Return (x, y) of the center of cell containing provided text 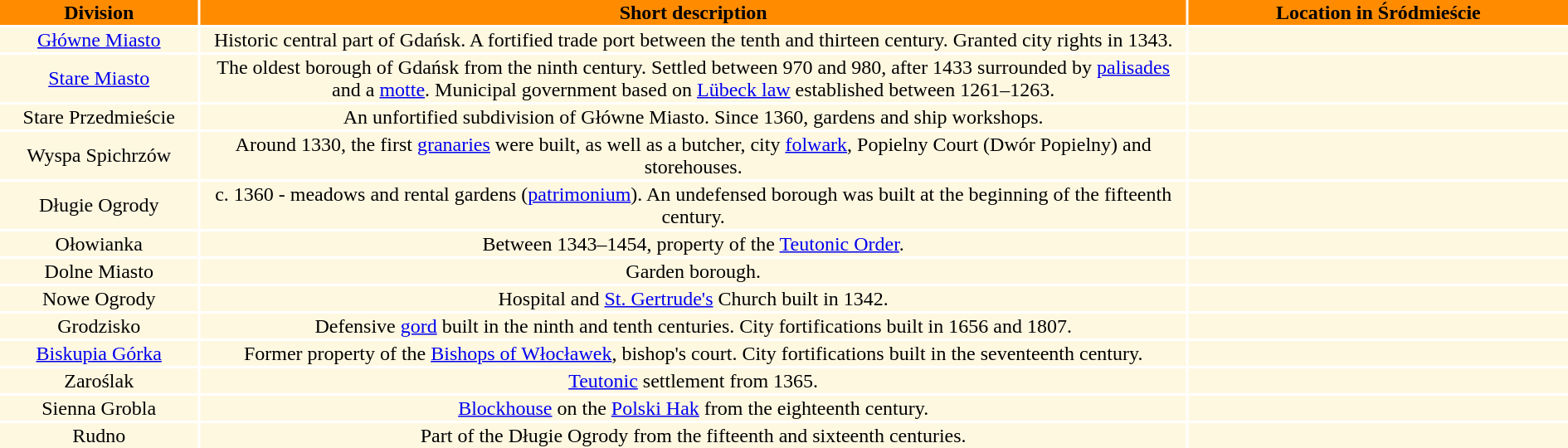
Hospital and St. Gertrude's Church built in 1342. (693, 299)
Główne Miasto (99, 40)
Wyspa Spichrzów (99, 156)
Ołowianka (99, 244)
Historic central part of Gdańsk. A fortified trade port between the tenth and thirteen century. Granted city rights in 1343. (693, 40)
Stare Przedmieście (99, 117)
Nowe Ogrody (99, 299)
Around 1330, the first granaries were built, as well as a butcher, city folwark, Popielny Court (Dwór Popielny) and storehouses. (693, 156)
c. 1360 - meadows and rental gardens (patrimonium). An undefensed borough was built at the beginning of the fifteenth century. (693, 206)
Grodzisko (99, 326)
Teutonic settlement from 1365. (693, 381)
Division (99, 12)
Defensive gord built in the ninth and tenth centuries. City fortifications built in 1656 and 1807. (693, 326)
Dolne Miasto (99, 271)
Location in Śródmieście (1379, 12)
Rudno (99, 436)
Blockhouse on the Polski Hak from the eighteenth century. (693, 408)
Former property of the Bishops of Włocławek, bishop's court. City fortifications built in the seventeenth century. (693, 353)
Zaroślak (99, 381)
Garden borough. (693, 271)
An unfortified subdivision of Główne Miasto. Since 1360, gardens and ship workshops. (693, 117)
Part of the Długie Ogrody from the fifteenth and sixteenth centuries. (693, 436)
Stare Miasto (99, 78)
Short description (693, 12)
Between 1343–1454, property of the Teutonic Order. (693, 244)
Długie Ogrody (99, 206)
Sienna Grobla (99, 408)
Biskupia Górka (99, 353)
